Find where the given text appears and provide that cell's center as (x, y) coordinate. 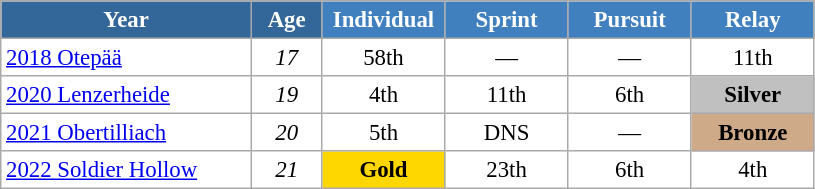
Year (126, 20)
Bronze (752, 133)
58th (384, 58)
5th (384, 133)
2021 Obertilliach (126, 133)
2022 Soldier Hollow (126, 170)
17 (286, 58)
20 (286, 133)
21 (286, 170)
Pursuit (630, 20)
Silver (752, 95)
Age (286, 20)
23th (506, 170)
Individual (384, 20)
Sprint (506, 20)
2020 Lenzerheide (126, 95)
Relay (752, 20)
19 (286, 95)
2018 Otepää (126, 58)
DNS (506, 133)
Gold (384, 170)
